Capture the cell that displays the provided text and extract its (x, y) central coordinate. 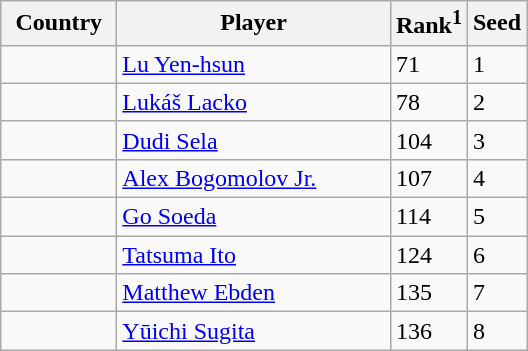
6 (496, 255)
7 (496, 293)
Rank1 (428, 24)
3 (496, 140)
1 (496, 64)
104 (428, 140)
2 (496, 102)
8 (496, 331)
Tatsuma Ito (254, 255)
4 (496, 178)
Player (254, 24)
Dudi Sela (254, 140)
Matthew Ebden (254, 293)
124 (428, 255)
5 (496, 217)
Alex Bogomolov Jr. (254, 178)
135 (428, 293)
Go Soeda (254, 217)
Seed (496, 24)
136 (428, 331)
Country (59, 24)
71 (428, 64)
Yūichi Sugita (254, 331)
78 (428, 102)
Lukáš Lacko (254, 102)
Lu Yen-hsun (254, 64)
107 (428, 178)
114 (428, 217)
